Find where the given text appears and provide that cell's center as [X, Y] coordinate. 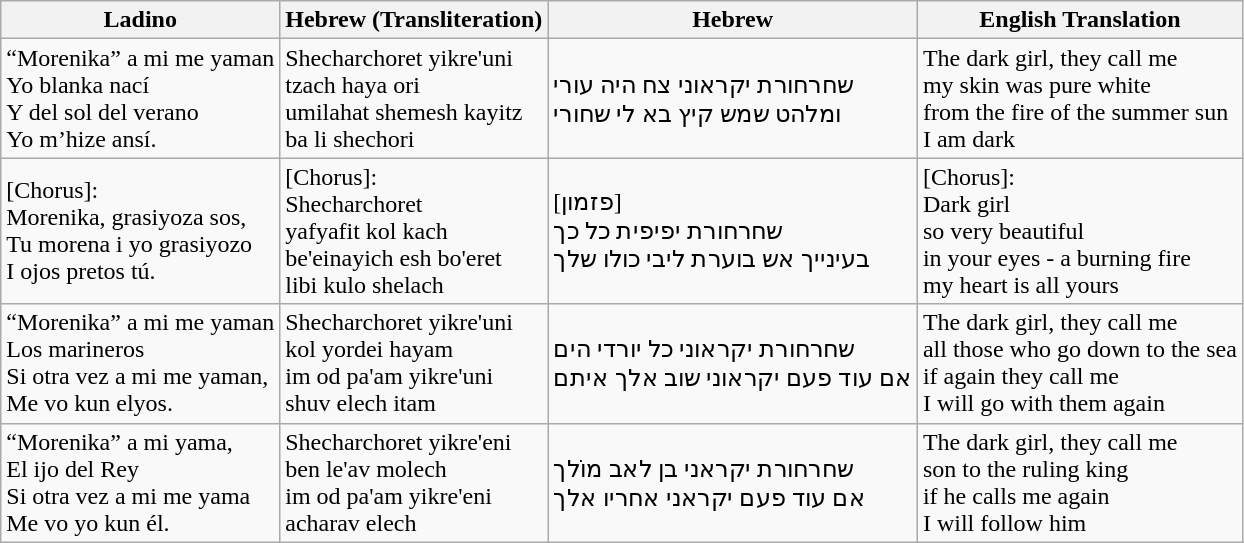
Hebrew (Transliteration) [414, 20]
שחרחורת יקראוני כל יורדי היםאם עוד פעם יקראוני שוב אלך איתם [733, 364]
Ladino [140, 20]
Shecharchoret yikre'unitzach haya oriumilahat shemesh kayitzba li shechori [414, 98]
Shecharchoret yikre'unikol yordei hayamim od pa'am yikre'unishuv elech itam [414, 364]
[פזמון]שחרחורת יפיפית כל כךבעינייך אש בוערת ליבי כולו שלך [733, 231]
[Chorus]:Shecharchoretyafyafit kol kachbe'einayich esh bo'eretlibi kulo shelach [414, 231]
Hebrew [733, 20]
Shecharchoret yikre'eniben le'av molechim od pa'am yikre'eniacharav elech [414, 482]
[Chorus]:Dark girlso very beautifulin your eyes - a burning firemy heart is all yours [1080, 231]
“Morenika” a mi me yamanYo blanka nacíY del sol del veranoYo m’hize ansí. [140, 98]
“Morenika” a mi me yamanLos marinerosSi otra vez a mi me yaman,Me vo kun elyos. [140, 364]
The dark girl, they call meson to the ruling kingif he calls me againI will follow him [1080, 482]
“Morenika” a mi yama,El ijo del ReySi otra vez a mi me yamaMe vo yo kun él. [140, 482]
The dark girl, they call meall those who go down to the seaif again they call meI will go with them again [1080, 364]
English Translation [1080, 20]
שחרחורת יקראוני צח היה עוריומלהט שמש קיץ בא לי שחורי [733, 98]
[Chorus]:Morenika, grasiyoza sos,Tu morena i yo grasiyozoI ojos pretos tú. [140, 231]
The dark girl, they call memy skin was pure whitefrom the fire of the summer sunI am dark [1080, 98]
שחרחורת יקראני בן לאב מוֹלךאם עוד פעם יקראני אחריו אלך [733, 482]
